Search for the cell housing the specified text and yield its [x, y] center coordinate. 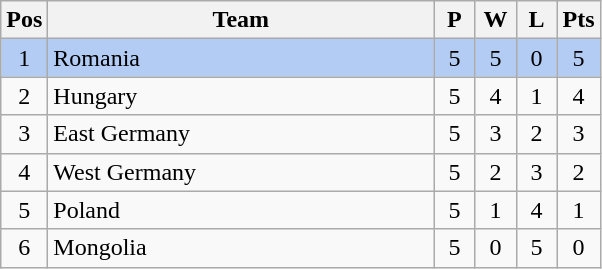
Team [241, 20]
Hungary [241, 96]
Poland [241, 210]
6 [24, 248]
Mongolia [241, 248]
L [536, 20]
Pts [578, 20]
W [496, 20]
East Germany [241, 134]
West Germany [241, 172]
P [454, 20]
Pos [24, 20]
Romania [241, 58]
